Determine the (x, y) coordinate at the center of the cell enclosing the given text.  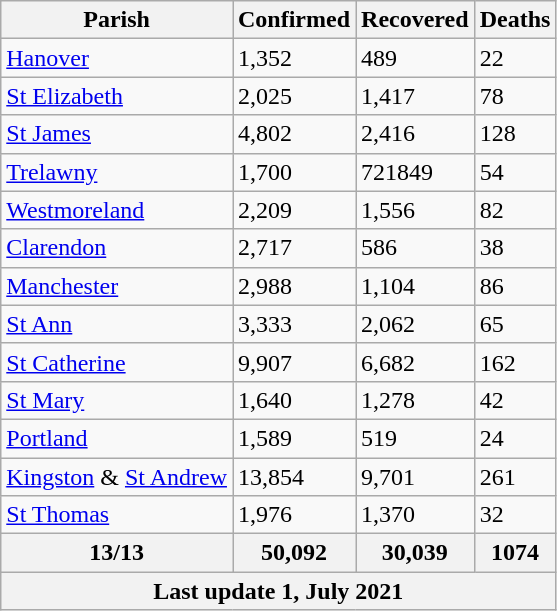
1074 (515, 553)
Westmoreland (117, 210)
50,092 (294, 553)
38 (515, 248)
54 (515, 172)
42 (515, 400)
St Ann (117, 324)
2,209 (294, 210)
489 (416, 58)
St Mary (117, 400)
Deaths (515, 20)
2,717 (294, 248)
1,556 (416, 210)
Manchester (117, 286)
1,278 (416, 400)
261 (515, 477)
9,907 (294, 362)
2,988 (294, 286)
Hanover (117, 58)
1,589 (294, 438)
Recovered (416, 20)
1,640 (294, 400)
1,352 (294, 58)
St Thomas (117, 515)
1,700 (294, 172)
86 (515, 286)
3,333 (294, 324)
519 (416, 438)
4,802 (294, 134)
6,682 (416, 362)
Trelawny (117, 172)
2,062 (416, 324)
586 (416, 248)
13/13 (117, 553)
1,104 (416, 286)
24 (515, 438)
Last update 1, July 2021 (278, 591)
1,976 (294, 515)
162 (515, 362)
2,025 (294, 96)
Kingston & St Andrew (117, 477)
9,701 (416, 477)
1,370 (416, 515)
St James (117, 134)
St Elizabeth (117, 96)
721849 (416, 172)
128 (515, 134)
32 (515, 515)
78 (515, 96)
30,039 (416, 553)
82 (515, 210)
22 (515, 58)
2,416 (416, 134)
Parish (117, 20)
13,854 (294, 477)
Portland (117, 438)
1,417 (416, 96)
65 (515, 324)
Clarendon (117, 248)
Confirmed (294, 20)
St Catherine (117, 362)
